Capture the cell that displays the provided text and extract its [x, y] central coordinate. 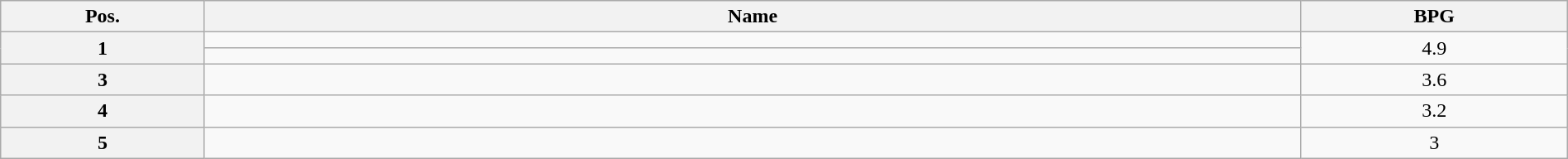
4.9 [1434, 48]
Name [753, 17]
BPG [1434, 17]
5 [103, 142]
Pos. [103, 17]
3.2 [1434, 111]
3.6 [1434, 79]
1 [103, 48]
4 [103, 111]
